Search for the cell housing the specified text and yield its [x, y] center coordinate. 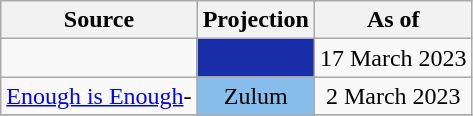
Source [99, 20]
As of [393, 20]
Enough is Enough- [99, 96]
17 March 2023 [393, 58]
Projection [256, 20]
2 March 2023 [393, 96]
Zulum [256, 96]
